Scan for the cell matching the given text and deliver its (X, Y) coordinate at center. 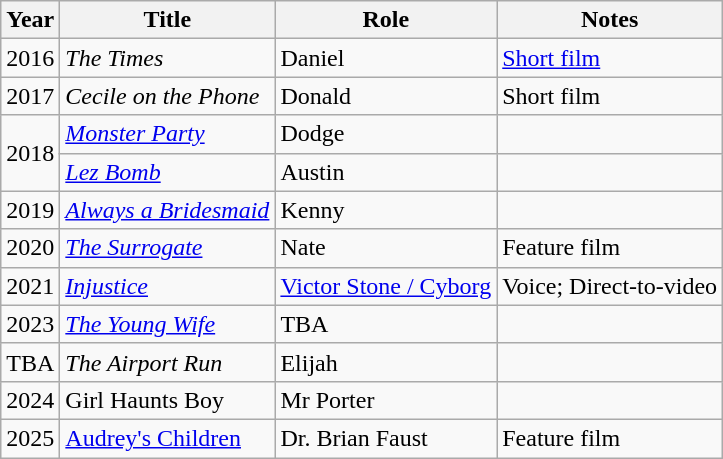
The Times (168, 58)
Always a Bridesmaid (168, 210)
Audrey's Children (168, 438)
Nate (386, 248)
2021 (30, 286)
Cecile on the Phone (168, 96)
2023 (30, 324)
Mr Porter (386, 400)
Victor Stone / Cyborg (386, 286)
Notes (610, 20)
Donald (386, 96)
Austin (386, 172)
2020 (30, 248)
2016 (30, 58)
Year (30, 20)
Daniel (386, 58)
Dodge (386, 134)
Role (386, 20)
2024 (30, 400)
2018 (30, 153)
Injustice (168, 286)
The Airport Run (168, 362)
2019 (30, 210)
The Surrogate (168, 248)
Lez Bomb (168, 172)
The Young Wife (168, 324)
2025 (30, 438)
Kenny (386, 210)
Girl Haunts Boy (168, 400)
2017 (30, 96)
Voice; Direct-to-video (610, 286)
Dr. Brian Faust (386, 438)
Elijah (386, 362)
Title (168, 20)
Monster Party (168, 134)
